From the cell containing the given text, extract its center point as (x, y) coordinate. 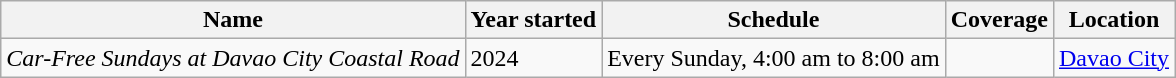
2024 (534, 58)
Location (1114, 20)
Every Sunday, 4:00 am to 8:00 am (774, 58)
Year started (534, 20)
Schedule (774, 20)
Name (233, 20)
Davao City (1114, 58)
Car-Free Sundays at Davao City Coastal Road (233, 58)
Coverage (999, 20)
